From the cell containing the given text, extract its center point as (x, y) coordinate. 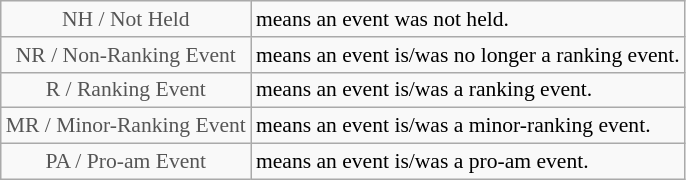
means an event is/was a ranking event. (468, 90)
NR / Non-Ranking Event (126, 55)
NH / Not Held (126, 19)
R / Ranking Event (126, 90)
PA / Pro-am Event (126, 162)
means an event is/was no longer a ranking event. (468, 55)
means an event is/was a minor-ranking event. (468, 126)
means an event is/was a pro-am event. (468, 162)
means an event was not held. (468, 19)
MR / Minor-Ranking Event (126, 126)
